Search for the cell housing the specified text and yield its (x, y) center coordinate. 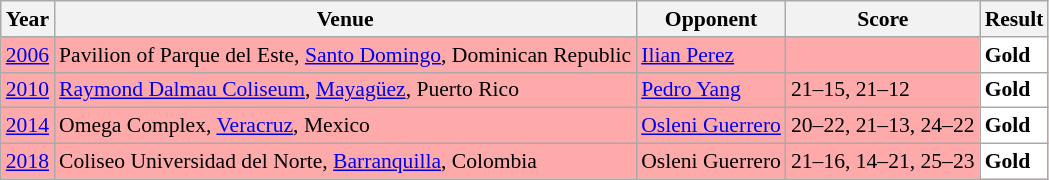
Pavilion of Parque del Este, Santo Domingo, Dominican Republic (345, 55)
Result (1014, 19)
Ilian Perez (711, 55)
Venue (345, 19)
2010 (28, 90)
2006 (28, 55)
Pedro Yang (711, 90)
20–22, 21–13, 24–22 (883, 126)
Coliseo Universidad del Norte, Barranquilla, Colombia (345, 162)
Score (883, 19)
2014 (28, 126)
Omega Complex, Veracruz, Mexico (345, 126)
Raymond Dalmau Coliseum, Mayagüez, Puerto Rico (345, 90)
Opponent (711, 19)
Year (28, 19)
2018 (28, 162)
21–16, 14–21, 25–23 (883, 162)
21–15, 21–12 (883, 90)
